Provide the (X, Y) coordinate of the cell's center where the given text is located.  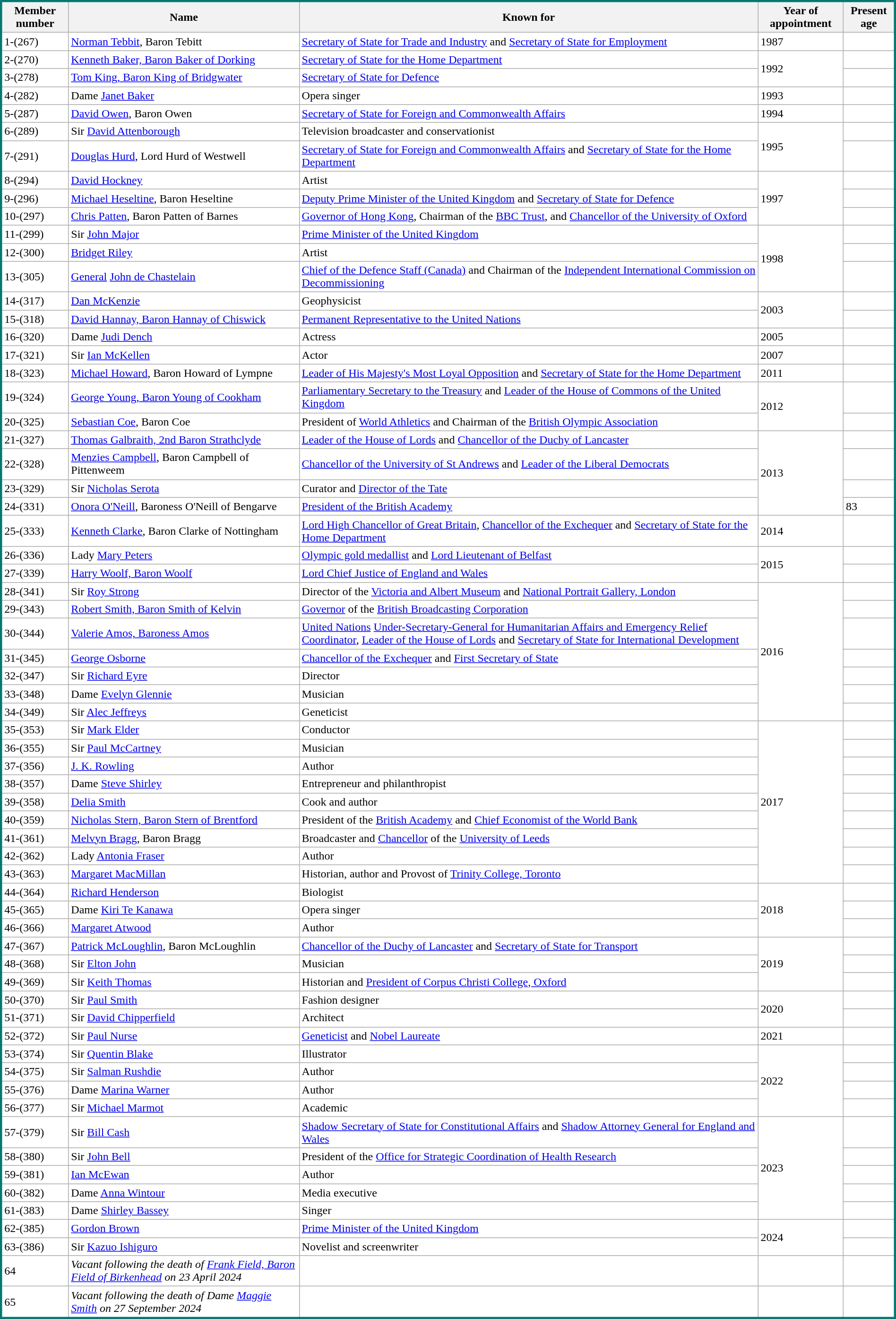
51-(371) (35, 1018)
Sir Mark Elder (184, 730)
Illustrator (528, 1054)
Leader of the House of Lords and Chancellor of the Duchy of Lancaster (528, 440)
Dame Kiri Te Kanawa (184, 910)
Sebastian Coe, Baron Coe (184, 422)
Architect (528, 1018)
61-(383) (35, 1211)
Name (184, 17)
8-(294) (35, 180)
62-(385) (35, 1229)
Geophysicist (528, 301)
2021 (801, 1036)
46-(366) (35, 928)
Ian McEwan (184, 1174)
David Hannay, Baron Hannay of Chiswick (184, 319)
Historian and President of Corpus Christi College, Oxford (528, 982)
Sir Nicholas Serota (184, 488)
President of the Office for Strategic Coordination of Health Research (528, 1156)
Sir Keith Thomas (184, 982)
Onora O'Neill, Baroness O'Neill of Bengarve (184, 506)
Sir John Bell (184, 1156)
Lady Mary Peters (184, 555)
Sir Paul Nurse (184, 1036)
Dame Anna Wintour (184, 1193)
Kenneth Baker, Baron Baker of Dorking (184, 60)
Kenneth Clarke, Baron Clarke of Nottingham (184, 530)
1995 (801, 147)
1-(267) (35, 42)
1994 (801, 113)
12-(300) (35, 252)
1987 (801, 42)
Patrick McLoughlin, Baron McLoughlin (184, 946)
George Young, Baron Young of Cookham (184, 397)
Sir Quentin Blake (184, 1054)
54-(375) (35, 1072)
Gordon Brown (184, 1229)
5-(287) (35, 113)
Deputy Prime Minister of the United Kingdom and Secretary of State for Defence (528, 198)
26-(336) (35, 555)
Known for (528, 17)
2020 (801, 1009)
Chris Patten, Baron Patten of Barnes (184, 216)
Sir Ian McKellen (184, 355)
Present age (870, 17)
19-(324) (35, 397)
Director (528, 676)
Norman Tebbit, Baron Tebitt (184, 42)
Secretary of State for Foreign and Commonwealth Affairs (528, 113)
1997 (801, 198)
1992 (801, 69)
Secretary of State for the Home Department (528, 60)
Secretary of State for Defence (528, 78)
9-(296) (35, 198)
Michael Howard, Baron Howard of Lympne (184, 373)
Sir Salman Rushdie (184, 1072)
Academic (528, 1108)
55-(376) (35, 1090)
Lady Antonia Fraser (184, 856)
Sir David Chipperfield (184, 1018)
Sir Elton John (184, 964)
Vacant following the death of Dame Maggie Smith on 27 September 2024 (184, 1302)
1998 (801, 258)
Curator and Director of the Tate (528, 488)
Television broadcaster and conservationist (528, 131)
10-(297) (35, 216)
Menzies Campbell, Baron Campbell of Pittenweem (184, 464)
2-(270) (35, 60)
83 (870, 506)
Governor of the British Broadcasting Corporation (528, 609)
Dame Shirley Bassey (184, 1211)
48-(368) (35, 964)
35-(353) (35, 730)
3-(278) (35, 78)
4-(282) (35, 95)
Dan McKenzie (184, 301)
56-(377) (35, 1108)
Douglas Hurd, Lord Hurd of Westwell (184, 156)
Actress (528, 337)
64 (35, 1271)
Cook and author (528, 802)
2007 (801, 355)
Conductor (528, 730)
Harry Woolf, Baron Woolf (184, 573)
Broadcaster and Chancellor of the University of Leeds (528, 838)
Chief of the Defence Staff (Canada) and Chairman of the Independent International Commission on Decommissioning (528, 277)
45-(365) (35, 910)
Tom King, Baron King of Bridgwater (184, 78)
53-(374) (35, 1054)
2019 (801, 964)
Valerie Amos, Baroness Amos (184, 633)
58-(380) (35, 1156)
59-(381) (35, 1174)
2011 (801, 373)
Geneticist and Nobel Laureate (528, 1036)
38-(357) (35, 784)
2015 (801, 564)
34-(349) (35, 712)
1993 (801, 95)
24-(331) (35, 506)
Lord High Chancellor of Great Britain, Chancellor of the Exchequer and Secretary of State for the Home Department (528, 530)
13-(305) (35, 277)
Nicholas Stern, Baron Stern of Brentford (184, 820)
Singer (528, 1211)
Governor of Hong Kong, Chairman of the BBC Trust, and Chancellor of the University of Oxford (528, 216)
47-(367) (35, 946)
Richard Henderson (184, 892)
Permanent Representative to the United Nations (528, 319)
President of the British Academy (528, 506)
Chancellor of the Exchequer and First Secretary of State (528, 658)
Sir Alec Jeffreys (184, 712)
Year of appointment (801, 17)
42-(362) (35, 856)
Michael Heseltine, Baron Heseltine (184, 198)
7-(291) (35, 156)
Dame Steve Shirley (184, 784)
General John de Chastelain (184, 277)
52-(372) (35, 1036)
37-(356) (35, 766)
43-(363) (35, 874)
2014 (801, 530)
16-(320) (35, 337)
25-(333) (35, 530)
Chancellor of the Duchy of Lancaster and Secretary of State for Transport (528, 946)
Robert Smith, Baron Smith of Kelvin (184, 609)
2003 (801, 310)
Dame Evelyn Glennie (184, 694)
Member number (35, 17)
President of the British Academy and Chief Economist of the World Bank (528, 820)
Sir Paul McCartney (184, 748)
Vacant following the death of Frank Field, Baron Field of Birkenhead on 23 April 2024 (184, 1271)
Leader of His Majesty's Most Loyal Opposition and Secretary of State for the Home Department (528, 373)
44-(364) (35, 892)
29-(343) (35, 609)
Director of the Victoria and Albert Museum and National Portrait Gallery, London (528, 591)
Delia Smith (184, 802)
Entrepreneur and philanthropist (528, 784)
50-(370) (35, 1000)
Lord Chief Justice of England and Wales (528, 573)
Secretary of State for Foreign and Commonwealth Affairs and Secretary of State for the Home Department (528, 156)
Sir Paul Smith (184, 1000)
22-(328) (35, 464)
27-(339) (35, 573)
Actor (528, 355)
33-(348) (35, 694)
Margaret Atwood (184, 928)
17-(321) (35, 355)
18-(323) (35, 373)
49-(369) (35, 982)
41-(361) (35, 838)
2024 (801, 1238)
23-(329) (35, 488)
2005 (801, 337)
Sir John Major (184, 234)
Melvyn Bragg, Baron Bragg (184, 838)
2016 (801, 651)
Thomas Galbraith, 2nd Baron Strathclyde (184, 440)
2023 (801, 1168)
2018 (801, 910)
Secretary of State for Trade and Industry and Secretary of State for Employment (528, 42)
Parliamentary Secretary to the Treasury and Leader of the House of Commons of the United Kingdom (528, 397)
Sir Bill Cash (184, 1132)
2017 (801, 802)
60-(382) (35, 1193)
Biologist (528, 892)
Olympic gold medallist and Lord Lieutenant of Belfast (528, 555)
36-(355) (35, 748)
Sir Roy Strong (184, 591)
Sir Kazuo Ishiguro (184, 1247)
Geneticist (528, 712)
Shadow Secretary of State for Constitutional Affairs and Shadow Attorney General for England and Wales (528, 1132)
David Hockney (184, 180)
39-(358) (35, 802)
George Osborne (184, 658)
Sir Michael Marmot (184, 1108)
28-(341) (35, 591)
2022 (801, 1081)
Dame Janet Baker (184, 95)
32-(347) (35, 676)
Historian, author and Provost of Trinity College, Toronto (528, 874)
2013 (801, 473)
Dame Judi Dench (184, 337)
11-(299) (35, 234)
63-(386) (35, 1247)
J. K. Rowling (184, 766)
2012 (801, 407)
40-(359) (35, 820)
6-(289) (35, 131)
Sir Richard Eyre (184, 676)
65 (35, 1302)
Novelist and screenwriter (528, 1247)
15-(318) (35, 319)
21-(327) (35, 440)
Bridget Riley (184, 252)
Fashion designer (528, 1000)
Margaret MacMillan (184, 874)
Sir David Attenborough (184, 131)
57-(379) (35, 1132)
30-(344) (35, 633)
Media executive (528, 1193)
President of World Athletics and Chairman of the British Olympic Association (528, 422)
Dame Marina Warner (184, 1090)
Chancellor of the University of St Andrews and Leader of the Liberal Democrats (528, 464)
14-(317) (35, 301)
31-(345) (35, 658)
David Owen, Baron Owen (184, 113)
20-(325) (35, 422)
